Return the (x, y) coordinate for the center point of the cell that contains the specified text.  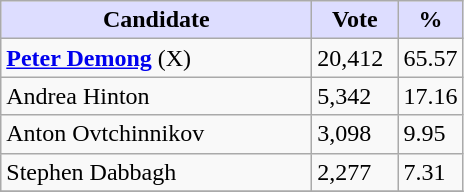
2,277 (355, 172)
5,342 (355, 96)
Andrea Hinton (156, 96)
7.31 (430, 172)
Stephen Dabbagh (156, 172)
9.95 (430, 134)
65.57 (430, 58)
% (430, 20)
Vote (355, 20)
Anton Ovtchinnikov (156, 134)
Candidate (156, 20)
17.16 (430, 96)
Peter Demong (X) (156, 58)
20,412 (355, 58)
3,098 (355, 134)
